Detect which cell encompasses the target text, then output its (X, Y) center coordinate. 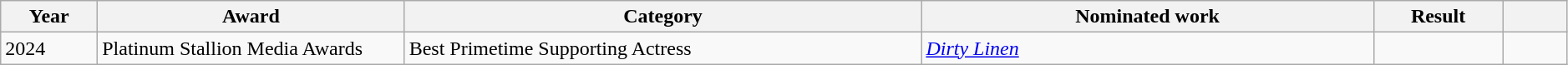
2024 (49, 48)
Best Primetime Supporting Actress (663, 48)
Year (49, 17)
Category (663, 17)
Nominated work (1148, 17)
Platinum Stallion Media Awards (251, 48)
Result (1439, 17)
Award (251, 17)
Dirty Linen (1148, 48)
